For the text-containing cell, return its midpoint in (x, y) coordinate format. 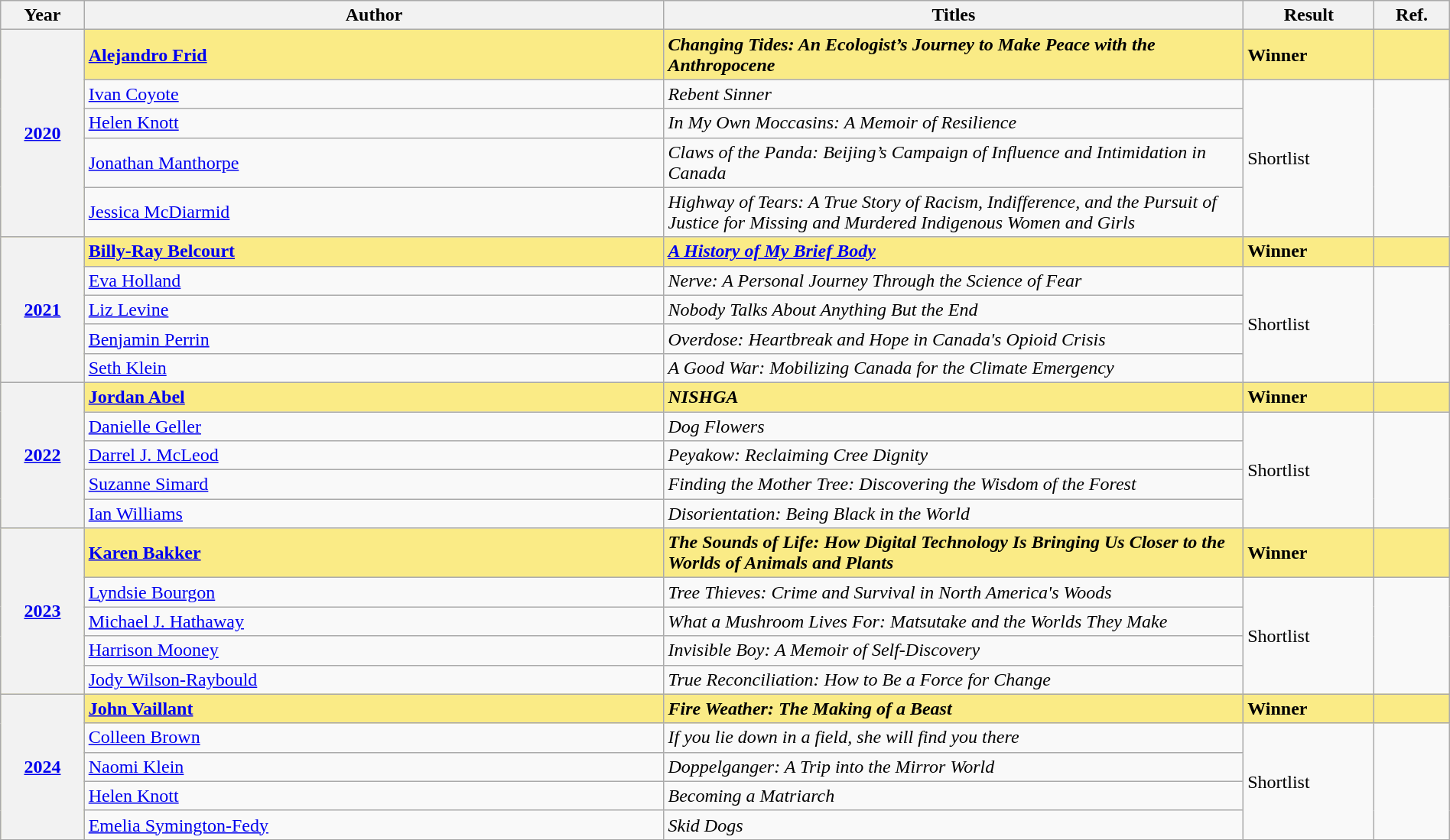
Disorientation: Being Black in the World (954, 514)
2021 (43, 310)
Jody Wilson-Raybould (374, 679)
Finding the Mother Tree: Discovering the Wisdom of the Forest (954, 485)
Suzanne Simard (374, 485)
Billy-Ray Belcourt (374, 251)
Author (374, 15)
John Vaillant (374, 709)
Ref. (1412, 15)
Benjamin Perrin (374, 339)
Jonathan Manthorpe (374, 162)
Darrel J. McLeod (374, 456)
A History of My Brief Body (954, 251)
Ivan Coyote (374, 94)
Seth Klein (374, 368)
A Good War: Mobilizing Canada for the Climate Emergency (954, 368)
Danielle Geller (374, 426)
Alejandro Frid (374, 55)
NISHGA (954, 397)
Invisible Boy: A Memoir of Self-Discovery (954, 650)
Lyndsie Bourgon (374, 592)
Tree Thieves: Crime and Survival in North America's Woods (954, 592)
Colleen Brown (374, 738)
Dog Flowers (954, 426)
Nerve: A Personal Journey Through the Science of Fear (954, 281)
Overdose: Heartbreak and Hope in Canada's Opioid Crisis (954, 339)
Jordan Abel (374, 397)
The Sounds of Life: How Digital Technology Is Bringing Us Closer to the Worlds of Animals and Plants (954, 553)
Emelia Symington-Fedy (374, 825)
2020 (43, 133)
Nobody Talks About Anything But the End (954, 310)
Fire Weather: The Making of a Beast (954, 709)
Liz Levine (374, 310)
Changing Tides: An Ecologist’s Journey to Make Peace with the Anthropocene (954, 55)
Naomi Klein (374, 767)
Claws of the Panda: Beijing’s Campaign of Influence and Intimidation in Canada (954, 162)
Eva Holland (374, 281)
In My Own Moccasins: A Memoir of Resilience (954, 123)
Highway of Tears: A True Story of Racism, Indifference, and the Pursuit of Justice for Missing and Murdered Indigenous Women and Girls (954, 212)
Karen Bakker (374, 553)
Year (43, 15)
Becoming a Matriarch (954, 796)
2023 (43, 611)
True Reconciliation: How to Be a Force for Change (954, 679)
Skid Dogs (954, 825)
If you lie down in a field, she will find you there (954, 738)
Titles (954, 15)
Doppelganger: A Trip into the Mirror World (954, 767)
2022 (43, 455)
What a Mushroom Lives For: Matsutake and the Worlds They Make (954, 621)
Rebent Sinner (954, 94)
Michael J. Hathaway (374, 621)
Ian Williams (374, 514)
2024 (43, 767)
Harrison Mooney (374, 650)
Jessica McDiarmid (374, 212)
Result (1309, 15)
Peyakow: Reclaiming Cree Dignity (954, 456)
